Locate the cell with the specified text and output its [x, y] center coordinate. 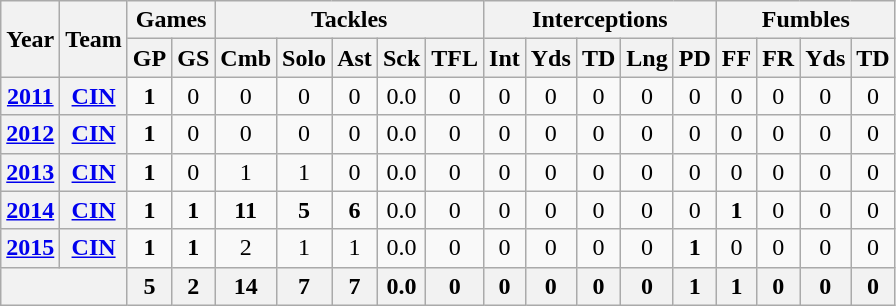
Int [505, 58]
FF [736, 58]
Team [94, 39]
GS [194, 58]
2012 [30, 134]
Year [30, 39]
FR [778, 58]
Interceptions [600, 20]
TFL [455, 58]
Fumbles [806, 20]
2011 [30, 96]
Solo [304, 58]
2014 [30, 210]
Lng [647, 58]
Games [170, 20]
GP [149, 58]
2015 [30, 248]
Ast [355, 58]
Sck [401, 58]
11 [246, 210]
2013 [30, 172]
6 [355, 210]
Tackles [350, 20]
PD [694, 58]
Cmb [246, 58]
14 [246, 286]
